Scan for the cell matching the given text and deliver its (X, Y) coordinate at center. 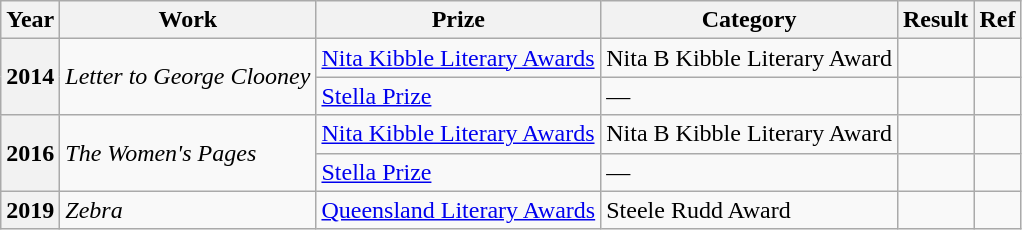
The Women's Pages (188, 153)
Steele Rudd Award (750, 210)
Work (188, 20)
Ref (998, 20)
Queensland Literary Awards (458, 210)
Category (750, 20)
2014 (30, 77)
Zebra (188, 210)
2016 (30, 153)
2019 (30, 210)
Letter to George Clooney (188, 77)
Year (30, 20)
Prize (458, 20)
Result (935, 20)
